For the text-containing cell, return its midpoint in [X, Y] coordinate format. 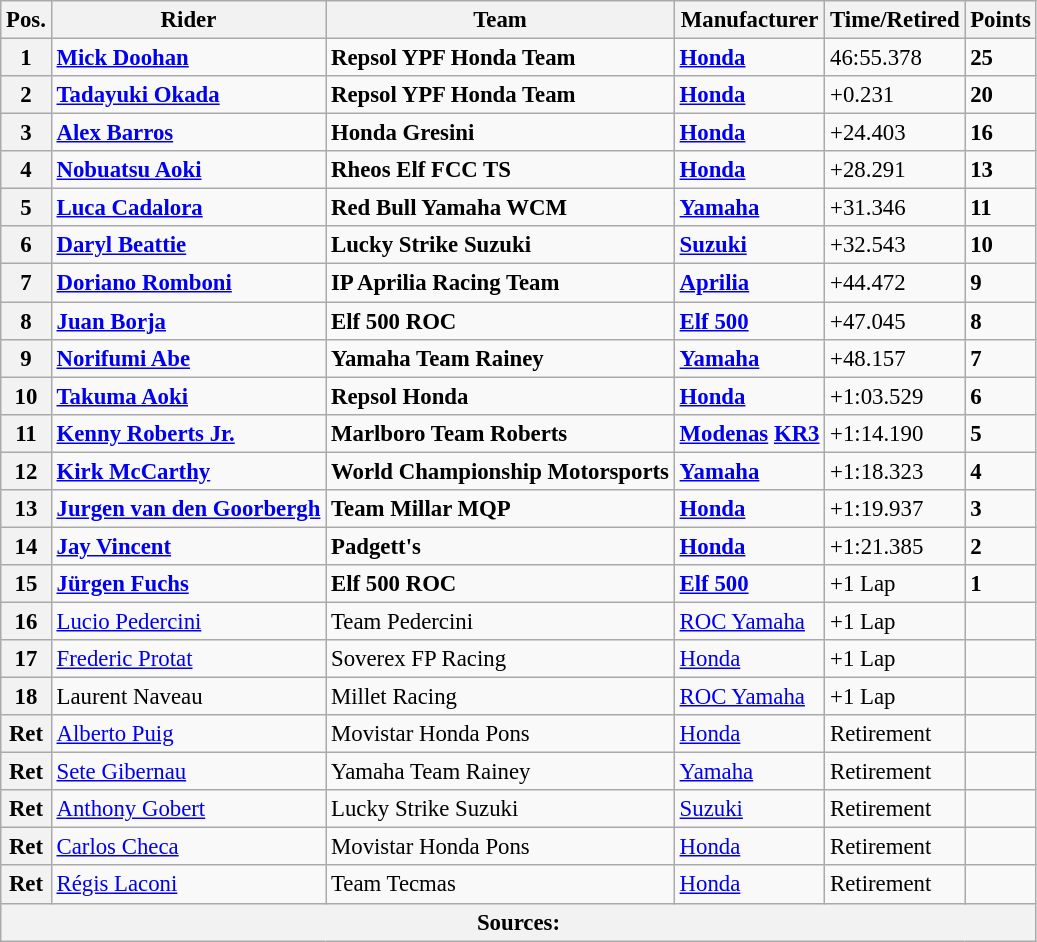
+1:21.385 [895, 546]
Team Millar MQP [500, 509]
Tadayuki Okada [188, 95]
Kirk McCarthy [188, 471]
+28.291 [895, 170]
+44.472 [895, 283]
25 [1000, 58]
+1:19.937 [895, 509]
Rheos Elf FCC TS [500, 170]
20 [1000, 95]
Nobuatsu Aoki [188, 170]
15 [26, 584]
+32.543 [895, 245]
Doriano Romboni [188, 283]
Anthony Gobert [188, 809]
Points [1000, 20]
+1:14.190 [895, 433]
12 [26, 471]
Aprilia [749, 283]
IP Aprilia Racing Team [500, 283]
World Championship Motorsports [500, 471]
Lucio Pedercini [188, 621]
Mick Doohan [188, 58]
Jay Vincent [188, 546]
Honda Gresini [500, 133]
+24.403 [895, 133]
Padgett's [500, 546]
+48.157 [895, 358]
Norifumi Abe [188, 358]
Luca Cadalora [188, 208]
+0.231 [895, 95]
Carlos Checa [188, 847]
17 [26, 659]
Frederic Protat [188, 659]
+31.346 [895, 208]
Régis Laconi [188, 885]
Juan Borja [188, 321]
Marlboro Team Roberts [500, 433]
46:55.378 [895, 58]
Red Bull Yamaha WCM [500, 208]
Pos. [26, 20]
Modenas KR3 [749, 433]
Laurent Naveau [188, 697]
Jurgen van den Goorbergh [188, 509]
+1:18.323 [895, 471]
Daryl Beattie [188, 245]
Takuma Aoki [188, 396]
18 [26, 697]
Alex Barros [188, 133]
Millet Racing [500, 697]
Team Tecmas [500, 885]
Time/Retired [895, 20]
Rider [188, 20]
Sete Gibernau [188, 772]
Soverex FP Racing [500, 659]
Repsol Honda [500, 396]
Team Pedercini [500, 621]
Jürgen Fuchs [188, 584]
+47.045 [895, 321]
Sources: [518, 922]
Alberto Puig [188, 734]
Manufacturer [749, 20]
+1:03.529 [895, 396]
Kenny Roberts Jr. [188, 433]
14 [26, 546]
Team [500, 20]
